Return the (X, Y) coordinate for the center point of the cell that contains the specified text.  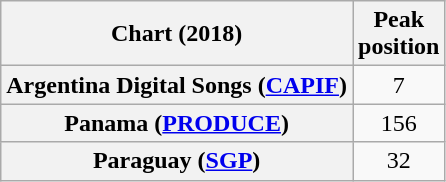
Chart (2018) (177, 34)
32 (398, 161)
7 (398, 85)
Panama (PRODUCE) (177, 123)
Peakposition (398, 34)
156 (398, 123)
Argentina Digital Songs (CAPIF) (177, 85)
Paraguay (SGP) (177, 161)
